Extract the (X, Y) coordinate from the center of the cell holding the provided text.  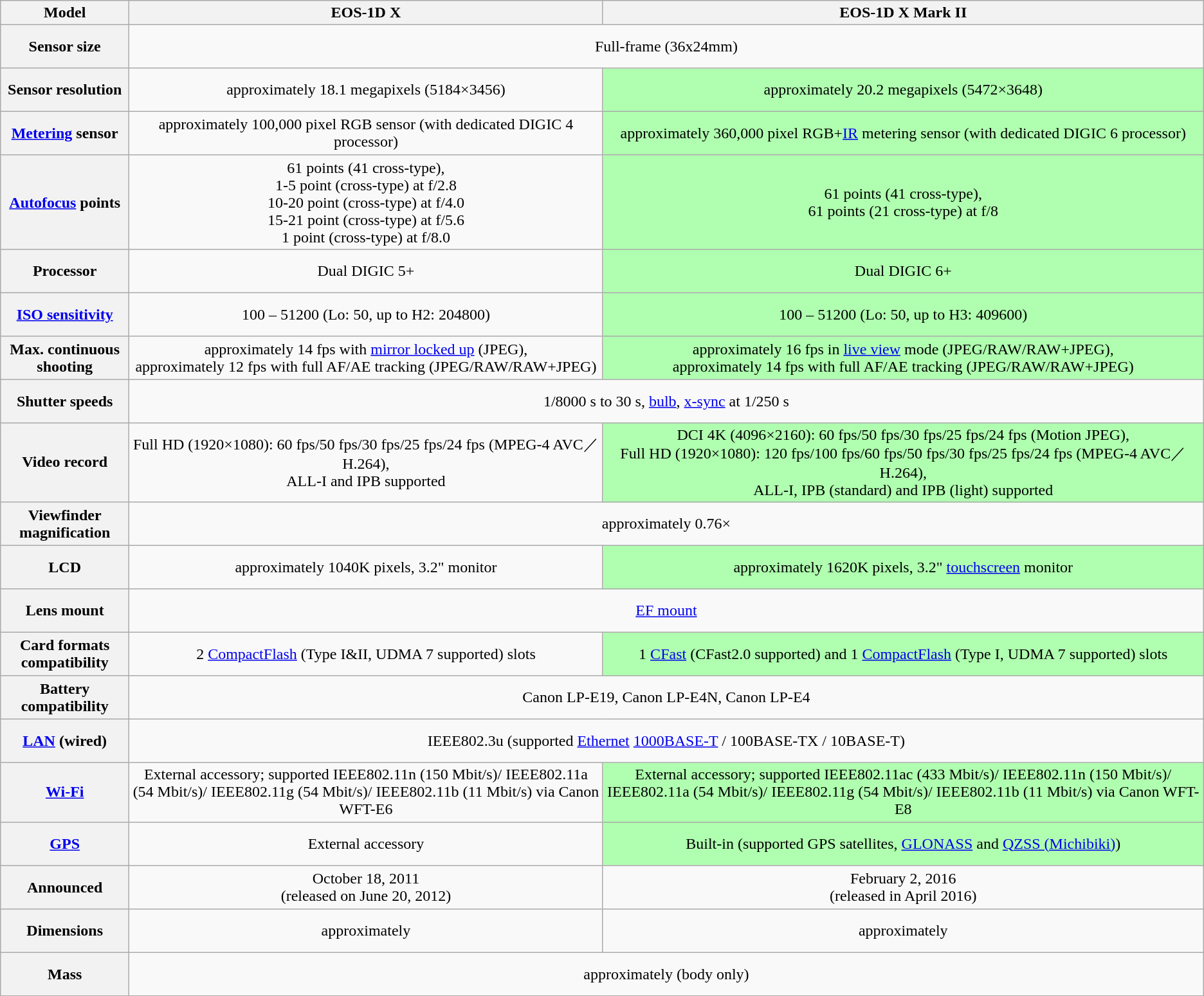
approximately 16 fps in live view mode (JPEG/RAW/RAW+JPEG),approximately 14 fps with full AF/AE tracking (JPEG/RAW/RAW+JPEG) (903, 358)
Dual DIGIC 6+ (903, 271)
61 points (41 cross-type),61 points (21 cross-type) at f/8 (903, 202)
Mass (65, 973)
Wi-Fi (65, 792)
100 – 51200 (Lo: 50, up to H3: 409600) (903, 314)
Lens mount (65, 611)
approximately 360,000 pixel RGB+IR metering sensor (with dedicated DIGIC 6 processor) (903, 134)
Sensor resolution (65, 90)
approximately 100,000 pixel RGB sensor (with dedicated DIGIC 4 processor) (367, 134)
approximately 18.1 megapixels (5184×3456) (367, 90)
approximately 1620K pixels, 3.2" touchscreen monitor (903, 567)
EOS-1D X Mark II (903, 13)
1/8000 s to 30 s, bulb, x-sync at 1/250 s (666, 401)
EF mount (666, 611)
Full HD (1920×1080): 60 fps/50 fps/30 fps/25 fps/24 fps (MPEG-4 AVC／H.264),ALL-I and IPB supported (367, 462)
100 – 51200 (Lo: 50, up to H2: 204800) (367, 314)
February 2, 2016(released in April 2016) (903, 887)
1 CFast (CFast2.0 supported) and 1 CompactFlash (Type I, UDMA 7 supported) slots (903, 654)
approximately (body only) (666, 973)
Autofocus points (65, 202)
Announced (65, 887)
2 CompactFlash (Type I&II, UDMA 7 supported) slots (367, 654)
Viewfinder magnification (65, 524)
Sensor size (65, 47)
Canon LP-E19, Canon LP-E4N, Canon LP-E4 (666, 698)
Metering sensor (65, 134)
GPS (65, 844)
Shutter speeds (65, 401)
approximately 20.2 megapixels (5472×3648) (903, 90)
approximately 1040K pixels, 3.2" monitor (367, 567)
approximately 0.76× (666, 524)
External accessory (367, 844)
ISO sensitivity (65, 314)
approximately 14 fps with mirror locked up (JPEG),approximately 12 fps with full AF/AE tracking (JPEG/RAW/RAW+JPEG) (367, 358)
Dual DIGIC 5+ (367, 271)
Max. continuous shooting (65, 358)
External accessory; supported IEEE802.11n (150 Mbit/s)/ IEEE802.11a (54 Mbit/s)/ IEEE802.11g (54 Mbit/s)/ IEEE802.11b (11 Mbit/s) via Canon WFT-E6 (367, 792)
Video record (65, 462)
EOS-1D X (367, 13)
Processor (65, 271)
IEEE802.3u (supported Ethernet 1000BASE-T / 100BASE-TX / 10BASE-T) (666, 741)
LCD (65, 567)
Battery compatibility (65, 698)
Built-in (supported GPS satellites, GLONASS and QZSS (Michibiki)) (903, 844)
Card formats compatibility (65, 654)
Full-frame (36x24mm) (666, 47)
LAN (wired) (65, 741)
Model (65, 13)
Dimensions (65, 930)
October 18, 2011(released on June 20, 2012) (367, 887)
